Output the (x, y) coordinate of the center of the cell containing the given text.  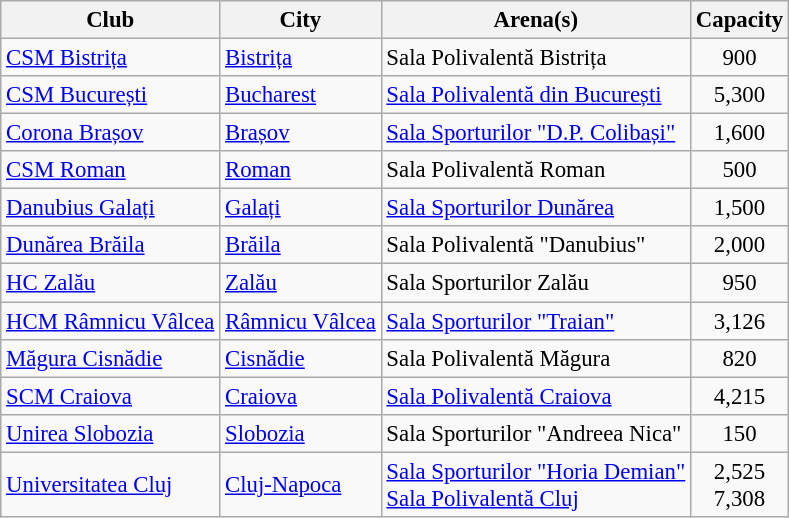
3,126 (740, 321)
1,600 (740, 133)
2,5257,308 (740, 484)
HC Zalău (110, 283)
Cisnădie (300, 358)
Dunărea Brăila (110, 245)
Bistrița (300, 58)
Sala Sporturilor "Andreea Nica" (536, 433)
Sala Polivalentă din București (536, 95)
HCM Râmnicu Vâlcea (110, 321)
CSM Roman (110, 170)
Arena(s) (536, 20)
950 (740, 283)
Slobozia (300, 433)
Bucharest (300, 95)
Danubius Galați (110, 208)
Sala Sporturilor "D.P. Colibași" (536, 133)
Galați (300, 208)
Râmnicu Vâlcea (300, 321)
Sala Polivalentă Măgura (536, 358)
Sala Polivalentă Bistrița (536, 58)
Sala Sporturilor "Traian" (536, 321)
Sala Sporturilor Zalău (536, 283)
Sala Polivalentă Roman (536, 170)
150 (740, 433)
Cluj-Napoca (300, 484)
2,000 (740, 245)
Sala Sporturilor "Horia Demian"Sala Polivalentă Cluj (536, 484)
Universitatea Cluj (110, 484)
5,300 (740, 95)
Craiova (300, 396)
Unirea Slobozia (110, 433)
Brașov (300, 133)
Roman (300, 170)
SCM Craiova (110, 396)
Sala Polivalentă "Danubius" (536, 245)
Capacity (740, 20)
CSM Bistrița (110, 58)
820 (740, 358)
City (300, 20)
Sala Sporturilor Dunărea (536, 208)
900 (740, 58)
Brăila (300, 245)
Măgura Cisnădie (110, 358)
500 (740, 170)
Club (110, 20)
1,500 (740, 208)
CSM București (110, 95)
Corona Brașov (110, 133)
4,215 (740, 396)
Zalău (300, 283)
Sala Polivalentă Craiova (536, 396)
